Determine the [x, y] coordinate at the center of the cell enclosing the given text.  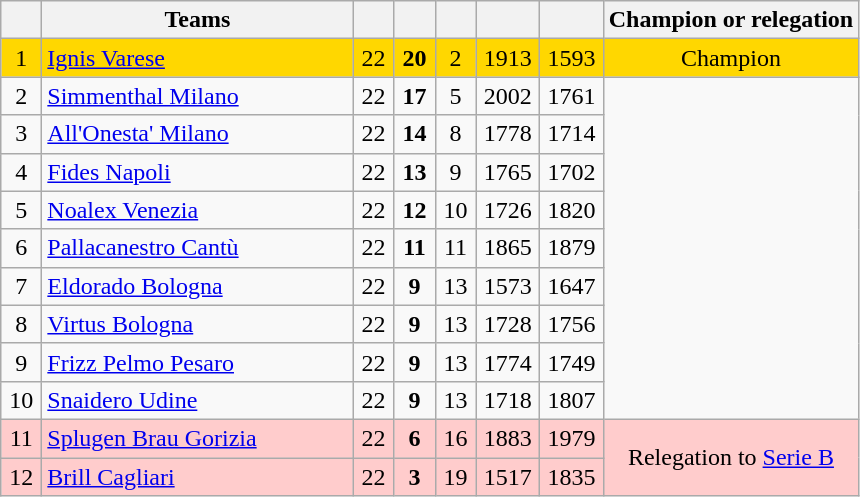
1913 [508, 58]
2002 [508, 96]
1807 [572, 400]
1879 [572, 248]
16 [456, 438]
19 [456, 477]
Relegation to Serie B [731, 457]
Simmenthal Milano [198, 96]
Teams [198, 20]
1765 [508, 172]
14 [414, 134]
1761 [572, 96]
Fides Napoli [198, 172]
1883 [508, 438]
20 [414, 58]
All'Onesta' Milano [198, 134]
1702 [572, 172]
1714 [572, 134]
1774 [508, 362]
Frizz Pelmo Pesaro [198, 362]
Splugen Brau Gorizia [198, 438]
1756 [572, 324]
1517 [508, 477]
1728 [508, 324]
1820 [572, 210]
1749 [572, 362]
Eldorado Bologna [198, 286]
1865 [508, 248]
1979 [572, 438]
1593 [572, 58]
Pallacanestro Cantù [198, 248]
Virtus Bologna [198, 324]
1726 [508, 210]
1 [22, 58]
7 [22, 286]
Snaidero Udine [198, 400]
Champion [731, 58]
1718 [508, 400]
1647 [572, 286]
Noalex Venezia [198, 210]
Brill Cagliari [198, 477]
1835 [572, 477]
Champion or relegation [731, 20]
17 [414, 96]
Ignis Varese [198, 58]
1573 [508, 286]
4 [22, 172]
1778 [508, 134]
